Locate the cell with the specified text and output its [X, Y] center coordinate. 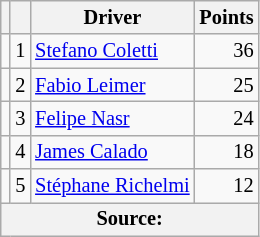
36 [227, 51]
1 [20, 51]
Points [227, 17]
3 [20, 118]
12 [227, 186]
Source: [130, 219]
5 [20, 186]
Stefano Coletti [112, 51]
4 [20, 152]
25 [227, 85]
James Calado [112, 152]
Stéphane Richelmi [112, 186]
Felipe Nasr [112, 118]
Driver [112, 17]
Fabio Leimer [112, 85]
2 [20, 85]
24 [227, 118]
18 [227, 152]
